Determine the (X, Y) coordinate at the center of the cell enclosing the given text.  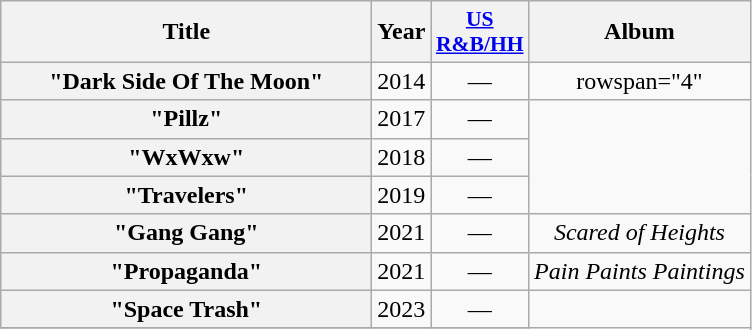
"Space Trash" (186, 309)
2019 (402, 195)
2018 (402, 157)
Pain Paints Paintings (640, 271)
Album (640, 32)
"Propaganda" (186, 271)
USR&B/HH (480, 32)
"Gang Gang" (186, 233)
"Dark Side Of The Moon" (186, 81)
2023 (402, 309)
rowspan="4" (640, 81)
"Pillz" (186, 119)
"Travelers" (186, 195)
Title (186, 32)
"WxWxw" (186, 157)
Year (402, 32)
2017 (402, 119)
Scared of Heights (640, 233)
2014 (402, 81)
